Detect which cell encompasses the target text, then output its (x, y) center coordinate. 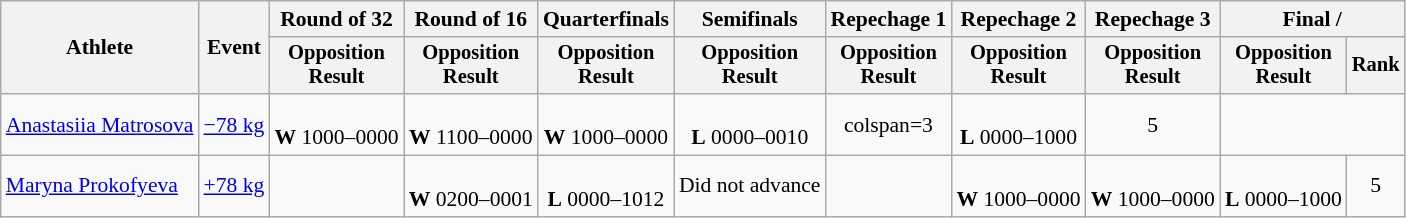
W 0200–0001 (471, 186)
Semifinals (750, 19)
Athlete (100, 48)
+78 kg (234, 186)
L 0000–1012 (606, 186)
Repechage 3 (1153, 19)
Maryna Prokofyeva (100, 186)
W 1100–0000 (471, 124)
Repechage 2 (1018, 19)
Round of 16 (471, 19)
L 0000–0010 (750, 124)
−78 kg (234, 124)
Final / (1312, 19)
colspan=3 (889, 124)
Rank (1376, 66)
Anastasiia Matrosova (100, 124)
Repechage 1 (889, 19)
Did not advance (750, 186)
Round of 32 (336, 19)
Quarterfinals (606, 19)
Event (234, 48)
